Search for the cell housing the specified text and yield its (x, y) center coordinate. 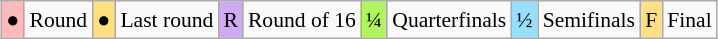
Quarterfinals (449, 20)
¼ (374, 20)
Final (690, 20)
Semifinals (589, 20)
½ (524, 20)
R (230, 20)
Last round (166, 20)
Round of 16 (302, 20)
F (651, 20)
Round (58, 20)
